Return [X, Y] of the center of cell containing provided text 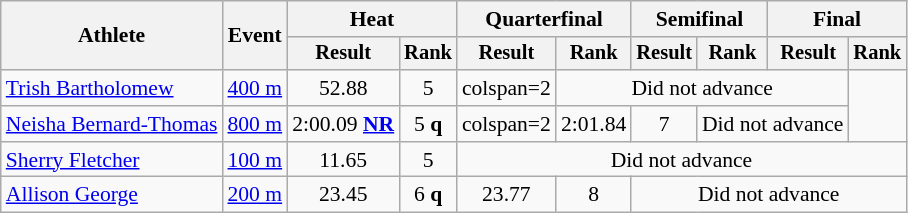
800 m [254, 124]
Heat [372, 19]
Trish Bartholomew [112, 88]
400 m [254, 88]
Athlete [112, 36]
23.45 [343, 195]
52.88 [343, 88]
8 [594, 195]
7 [664, 124]
Quarterfinal [544, 19]
23.77 [506, 195]
5 q [428, 124]
100 m [254, 160]
200 m [254, 195]
Sherry Fletcher [112, 160]
2:01.84 [594, 124]
11.65 [343, 160]
2:00.09 NR [343, 124]
Semifinal [699, 19]
6 q [428, 195]
Final [837, 19]
Allison George [112, 195]
Neisha Bernard-Thomas [112, 124]
Event [254, 36]
